Detect which cell encompasses the target text, then output its [x, y] center coordinate. 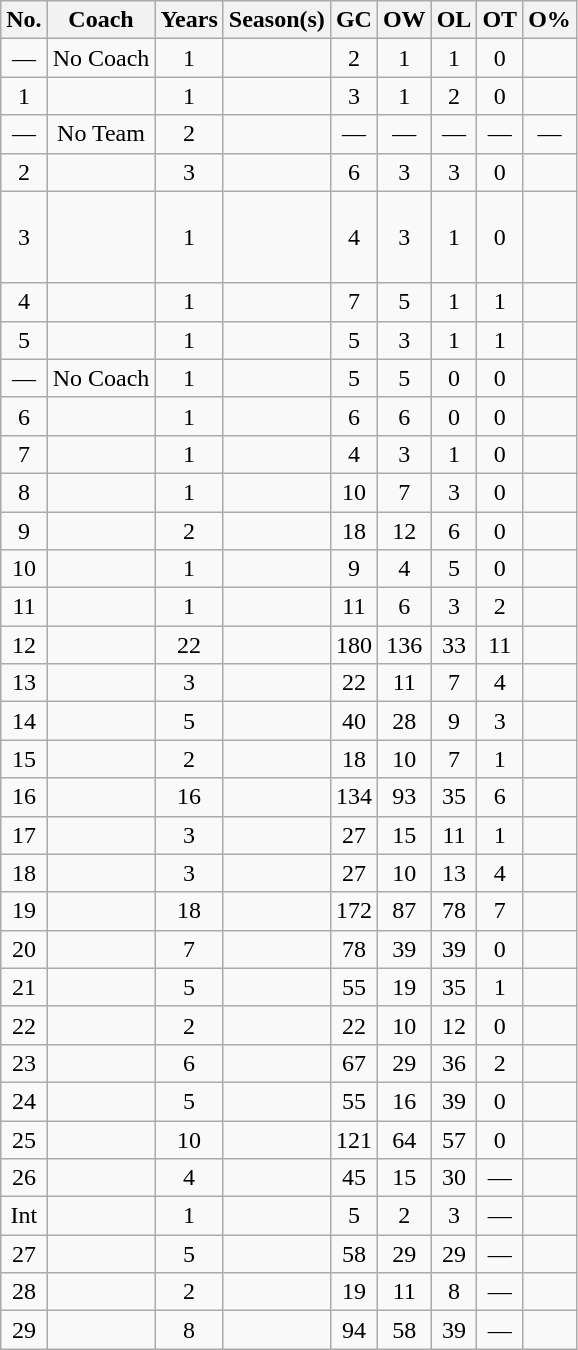
GC [354, 20]
No Team [101, 134]
OL [454, 20]
26 [24, 1178]
Coach [101, 20]
OT [500, 20]
14 [24, 721]
Years [189, 20]
Season(s) [276, 20]
No. [24, 20]
Int [24, 1216]
136 [404, 645]
180 [354, 645]
21 [24, 987]
64 [404, 1139]
24 [24, 1101]
25 [24, 1139]
45 [354, 1178]
33 [454, 645]
23 [24, 1063]
94 [354, 1330]
40 [354, 721]
20 [24, 949]
OW [404, 20]
17 [24, 835]
36 [454, 1063]
67 [354, 1063]
134 [354, 797]
93 [404, 797]
30 [454, 1178]
O% [550, 20]
121 [354, 1139]
172 [354, 911]
57 [454, 1139]
87 [404, 911]
